Locate the cell with the specified text and output its (x, y) center coordinate. 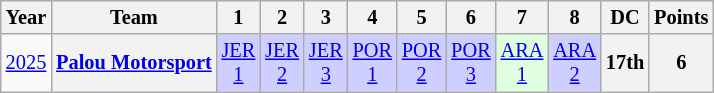
Year (26, 17)
JER2 (282, 63)
DC (625, 17)
4 (372, 17)
POR3 (470, 63)
2 (282, 17)
POR2 (422, 63)
JER3 (326, 63)
17th (625, 63)
3 (326, 17)
Team (134, 17)
1 (239, 17)
ARA2 (574, 63)
POR1 (372, 63)
Palou Motorsport (134, 63)
JER1 (239, 63)
8 (574, 17)
7 (522, 17)
2025 (26, 63)
5 (422, 17)
Points (681, 17)
ARA1 (522, 63)
